Capture the cell that displays the provided text and extract its [x, y] central coordinate. 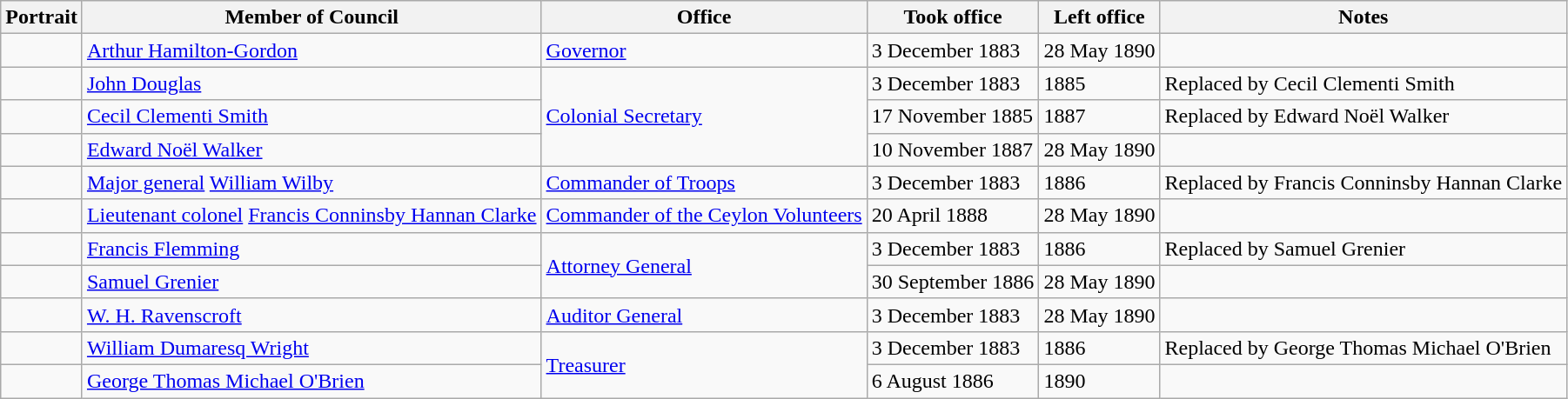
Notes [1364, 17]
William Dumaresq Wright [312, 348]
Major general William Wilby [312, 183]
17 November 1885 [953, 116]
George Thomas Michael O'Brien [312, 381]
Samuel Grenier [312, 282]
Francis Flemming [312, 249]
Colonial Secretary [704, 116]
Auditor General [704, 315]
Commander of Troops [704, 183]
Attorney General [704, 265]
Lieutenant colonel Francis Conninsby Hannan Clarke [312, 216]
Member of Council [312, 17]
Replaced by George Thomas Michael O'Brien [1364, 348]
Arthur Hamilton-Gordon [312, 50]
Replaced by Samuel Grenier [1364, 249]
Office [704, 17]
Edward Noël Walker [312, 150]
Replaced by Francis Conninsby Hannan Clarke [1364, 183]
Left office [1100, 17]
6 August 1886 [953, 381]
Governor [704, 50]
Replaced by Cecil Clementi Smith [1364, 83]
10 November 1887 [953, 150]
20 April 1888 [953, 216]
30 September 1886 [953, 282]
Commander of the Ceylon Volunteers [704, 216]
1890 [1100, 381]
1885 [1100, 83]
Treasurer [704, 364]
Replaced by Edward Noël Walker [1364, 116]
1887 [1100, 116]
Portrait [42, 17]
Cecil Clementi Smith [312, 116]
John Douglas [312, 83]
W. H. Ravenscroft [312, 315]
Took office [953, 17]
